Provide the [X, Y] coordinate of the cell's center where the given text is located.  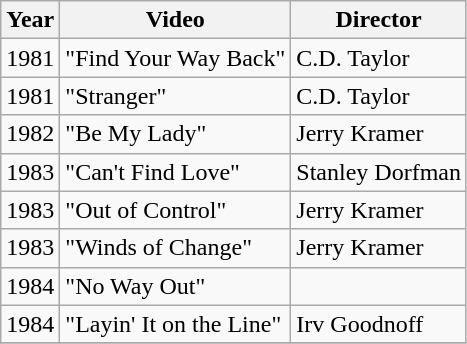
Director [379, 20]
Video [176, 20]
"No Way Out" [176, 286]
Irv Goodnoff [379, 324]
Stanley Dorfman [379, 172]
"Layin' It on the Line" [176, 324]
"Find Your Way Back" [176, 58]
"Stranger" [176, 96]
"Winds of Change" [176, 248]
"Can't Find Love" [176, 172]
1982 [30, 134]
Year [30, 20]
"Be My Lady" [176, 134]
"Out of Control" [176, 210]
